Search for the cell housing the specified text and yield its (X, Y) center coordinate. 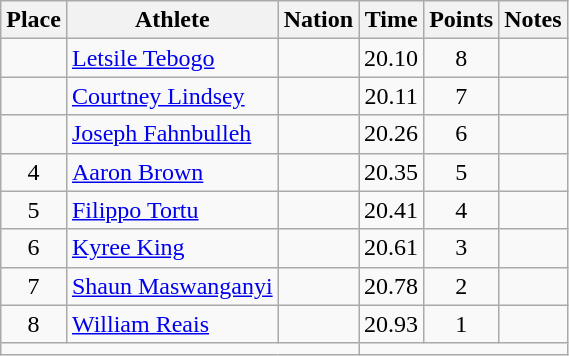
Time (392, 20)
Courtney Lindsey (172, 96)
20.61 (392, 248)
Shaun Maswanganyi (172, 286)
William Reais (172, 324)
1 (462, 324)
Joseph Fahnbulleh (172, 134)
20.78 (392, 286)
20.35 (392, 172)
Nation (318, 20)
Points (462, 20)
20.41 (392, 210)
Place (34, 20)
Filippo Tortu (172, 210)
20.26 (392, 134)
Kyree King (172, 248)
2 (462, 286)
20.93 (392, 324)
Letsile Tebogo (172, 58)
3 (462, 248)
Aaron Brown (172, 172)
20.10 (392, 58)
Athlete (172, 20)
Notes (533, 20)
20.11 (392, 96)
